Provide the (x, y) coordinate of the cell's center where the given text is located.  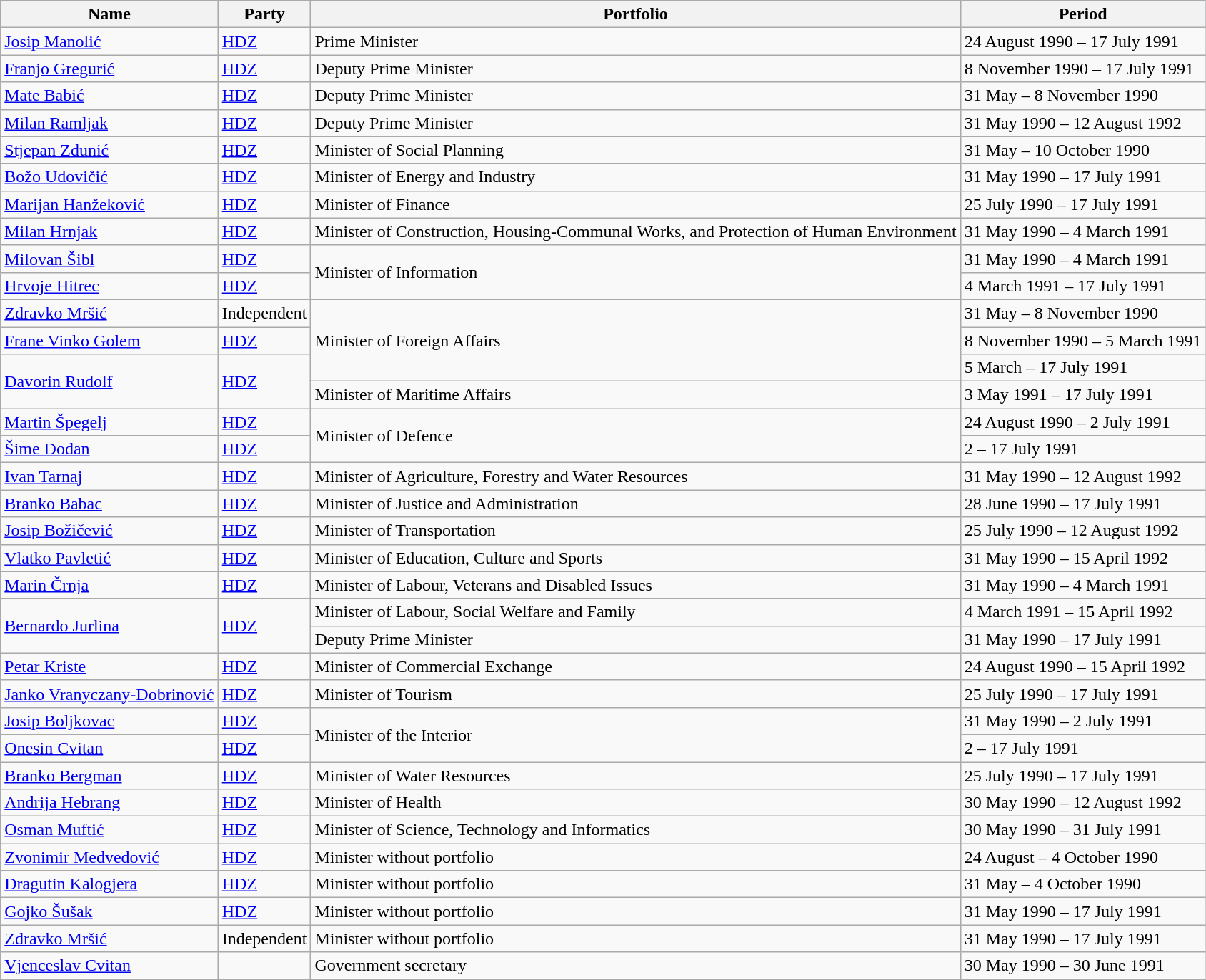
Frane Vinko Golem (109, 341)
Minister of Labour, Veterans and Disabled Issues (636, 585)
Josip Božičević (109, 531)
Party (264, 14)
Minister of Foreign Affairs (636, 340)
Portfolio (636, 14)
Andrija Hebrang (109, 803)
Minister of Labour, Social Welfare and Family (636, 612)
Dragutin Kalogjera (109, 884)
30 May 1990 – 12 August 1992 (1083, 803)
Branko Babac (109, 504)
5 March – 17 July 1991 (1083, 368)
Minister of Tourism (636, 694)
Petar Kriste (109, 666)
25 July 1990 – 12 August 1992 (1083, 531)
Bernardo Jurlina (109, 626)
Minister of Information (636, 272)
Minister of Agriculture, Forestry and Water Resources (636, 476)
Minister of Maritime Affairs (636, 395)
Osman Muftić (109, 830)
31 May 1990 – 15 April 1992 (1083, 558)
Marijan Hanžeković (109, 204)
24 August – 4 October 1990 (1083, 857)
Gojko Šušak (109, 911)
Minister of Education, Culture and Sports (636, 558)
Minister of the Interior (636, 734)
Janko Vranyczany-Dobrinović (109, 694)
4 March 1991 – 17 July 1991 (1083, 286)
24 August 1990 – 15 April 1992 (1083, 666)
30 May 1990 – 31 July 1991 (1083, 830)
Minister of Science, Technology and Informatics (636, 830)
Minister of Transportation (636, 531)
Minister of Health (636, 803)
Name (109, 14)
Milovan Šibl (109, 259)
Vjenceslav Cvitan (109, 966)
Branko Bergman (109, 775)
31 May – 4 October 1990 (1083, 884)
28 June 1990 – 17 July 1991 (1083, 504)
Minister of Defence (636, 436)
8 November 1990 – 5 March 1991 (1083, 341)
Mate Babić (109, 96)
Franjo Gregurić (109, 69)
Minister of Energy and Industry (636, 177)
Božo Udovičić (109, 177)
Minister of Social Planning (636, 150)
Minister of Water Resources (636, 775)
Period (1083, 14)
Davorin Rudolf (109, 381)
8 November 1990 – 17 July 1991 (1083, 69)
24 August 1990 – 17 July 1991 (1083, 41)
Prime Minister (636, 41)
Stjepan Zdunić (109, 150)
Milan Hrnjak (109, 231)
31 May 1990 – 2 July 1991 (1083, 721)
4 March 1991 – 15 April 1992 (1083, 612)
30 May 1990 – 30 June 1991 (1083, 966)
Minister of Commercial Exchange (636, 666)
Zvonimir Medvedović (109, 857)
Josip Manolić (109, 41)
31 May – 10 October 1990 (1083, 150)
3 May 1991 – 17 July 1991 (1083, 395)
Hrvoje Hitrec (109, 286)
Minister of Construction, Housing-Communal Works, and Protection of Human Environment (636, 231)
Martin Špegelj (109, 422)
Milan Ramljak (109, 123)
Šime Đodan (109, 449)
Minister of Finance (636, 204)
Vlatko Pavletić (109, 558)
Josip Boljkovac (109, 721)
Marin Črnja (109, 585)
Government secretary (636, 966)
Minister of Justice and Administration (636, 504)
Onesin Cvitan (109, 748)
24 August 1990 – 2 July 1991 (1083, 422)
Ivan Tarnaj (109, 476)
